From the cell containing the given text, extract its center point as (x, y) coordinate. 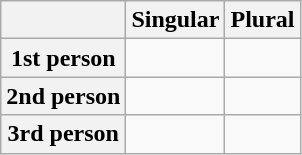
Singular (176, 20)
1st person (64, 58)
2nd person (64, 96)
Plural (262, 20)
3rd person (64, 134)
